Find where the given text appears and provide that cell's center as [X, Y] coordinate. 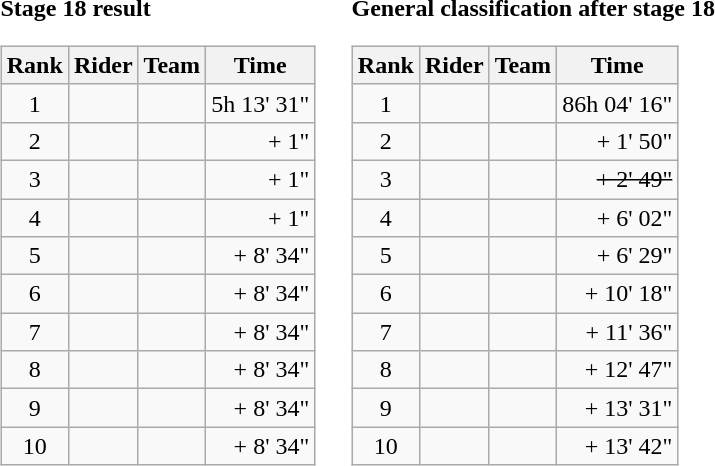
5h 13' 31" [260, 103]
+ 13' 42" [618, 446]
+ 13' 31" [618, 408]
+ 6' 02" [618, 217]
+ 10' 18" [618, 294]
+ 12' 47" [618, 370]
86h 04' 16" [618, 103]
+ 2' 49" [618, 179]
+ 11' 36" [618, 332]
+ 6' 29" [618, 256]
+ 1' 50" [618, 141]
